From the cell containing the given text, extract its center point as [X, Y] coordinate. 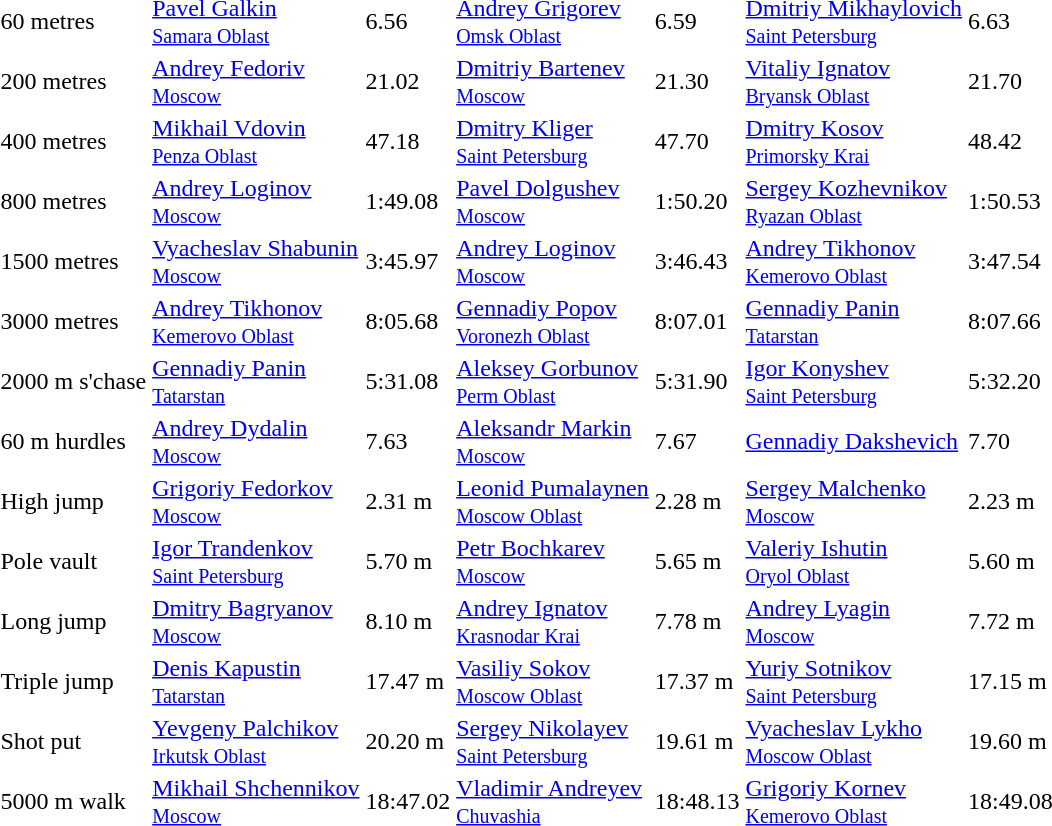
Andrey IgnatovKrasnodar Krai [553, 622]
2.28 m [697, 502]
Aleksey GorbunovPerm Oblast [553, 382]
7.78 m [697, 622]
Yevgeny PalchikovIrkutsk Oblast [256, 742]
7.67 [697, 442]
Sergey KozhevnikovRyazan Oblast [854, 202]
2.31 m [408, 502]
Igor KonyshevSaint Petersburg [854, 382]
Dmitry BagryanovMoscow [256, 622]
47.70 [697, 142]
Andrey FedorivMoscow [256, 82]
Denis KapustinTatarstan [256, 682]
Igor TrandenkovSaint Petersburg [256, 562]
20.20 m [408, 742]
Pavel DolgushevMoscow [553, 202]
Gennadiy PopovVoronezh Oblast [553, 322]
Petr BochkarevMoscow [553, 562]
Vyacheslav LykhoMoscow Oblast [854, 742]
8:07.01 [697, 322]
Mikhail VdovinPenza Oblast [256, 142]
21.02 [408, 82]
Andrey LyaginMoscow [854, 622]
Gennadiy Dakshevich [854, 442]
17.37 m [697, 682]
8.10 m [408, 622]
Andrey DydalinMoscow [256, 442]
19.61 m [697, 742]
21.30 [697, 82]
Sergey MalchenkoMoscow [854, 502]
5:31.90 [697, 382]
Yuriy SotnikovSaint Petersburg [854, 682]
Sergey NikolayevSaint Petersburg [553, 742]
1:50.20 [697, 202]
Grigoriy FedorkovMoscow [256, 502]
1:49.08 [408, 202]
5:31.08 [408, 382]
8:05.68 [408, 322]
Leonid PumalaynenMoscow Oblast [553, 502]
3:46.43 [697, 262]
3:45.97 [408, 262]
Vasiliy SokovMoscow Oblast [553, 682]
17.47 m [408, 682]
Vitaliy IgnatovBryansk Oblast [854, 82]
5.65 m [697, 562]
Dmitriy BartenevMoscow [553, 82]
Aleksandr MarkinMoscow [553, 442]
7.63 [408, 442]
Dmitry KosovPrimorsky Krai [854, 142]
47.18 [408, 142]
5.70 m [408, 562]
Valeriy IshutinOryol Oblast [854, 562]
Dmitry KligerSaint Petersburg [553, 142]
Vyacheslav ShabuninMoscow [256, 262]
